Locate the cell with the specified text and output its [x, y] center coordinate. 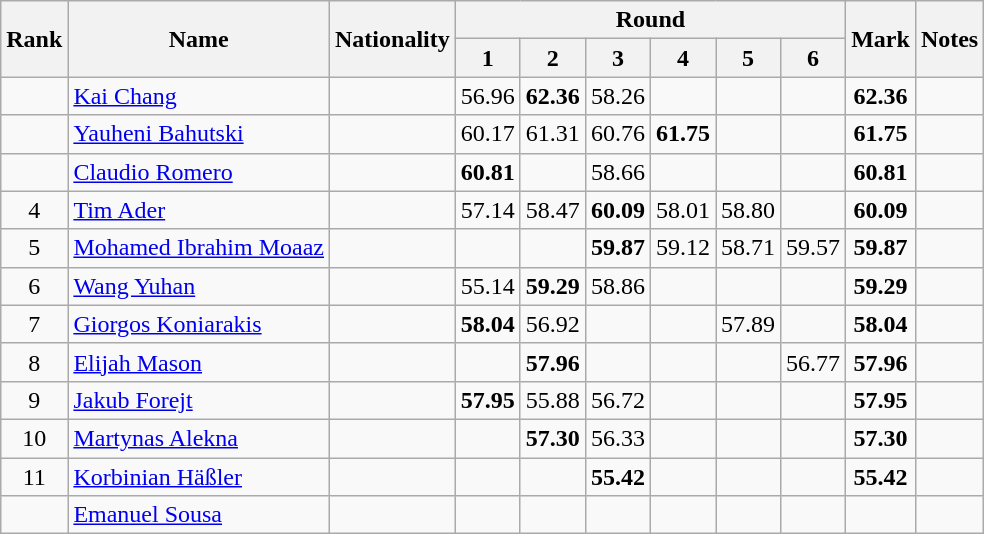
Wang Yuhan [199, 286]
Name [199, 39]
57.14 [488, 210]
Claudio Romero [199, 172]
56.96 [488, 96]
57.89 [748, 324]
Jakub Forejt [199, 400]
56.92 [552, 324]
Notes [949, 39]
9 [34, 400]
Round [650, 20]
Tim Ader [199, 210]
Elijah Mason [199, 362]
58.47 [552, 210]
61.31 [552, 134]
Nationality [393, 39]
59.57 [814, 248]
56.33 [618, 438]
11 [34, 477]
60.76 [618, 134]
56.72 [618, 400]
Emanuel Sousa [199, 515]
8 [34, 362]
1 [488, 58]
58.86 [618, 286]
2 [552, 58]
60.17 [488, 134]
Mohamed Ibrahim Moaaz [199, 248]
7 [34, 324]
59.12 [682, 248]
Yauheni Bahutski [199, 134]
58.26 [618, 96]
56.77 [814, 362]
58.01 [682, 210]
58.66 [618, 172]
55.88 [552, 400]
58.80 [748, 210]
3 [618, 58]
55.14 [488, 286]
Rank [34, 39]
Kai Chang [199, 96]
10 [34, 438]
Martynas Alekna [199, 438]
Giorgos Koniarakis [199, 324]
58.71 [748, 248]
Mark [881, 39]
Korbinian Häßler [199, 477]
